For the text-containing cell, return its midpoint in [x, y] coordinate format. 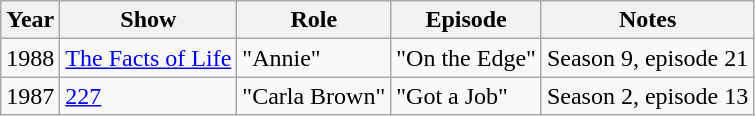
Season 2, episode 13 [647, 96]
"Carla Brown" [314, 96]
Notes [647, 20]
"Got a Job" [466, 96]
Role [314, 20]
The Facts of Life [148, 58]
"On the Edge" [466, 58]
1987 [30, 96]
Year [30, 20]
"Annie" [314, 58]
Season 9, episode 21 [647, 58]
Show [148, 20]
227 [148, 96]
1988 [30, 58]
Episode [466, 20]
